Locate the cell with the specified text and output its [X, Y] center coordinate. 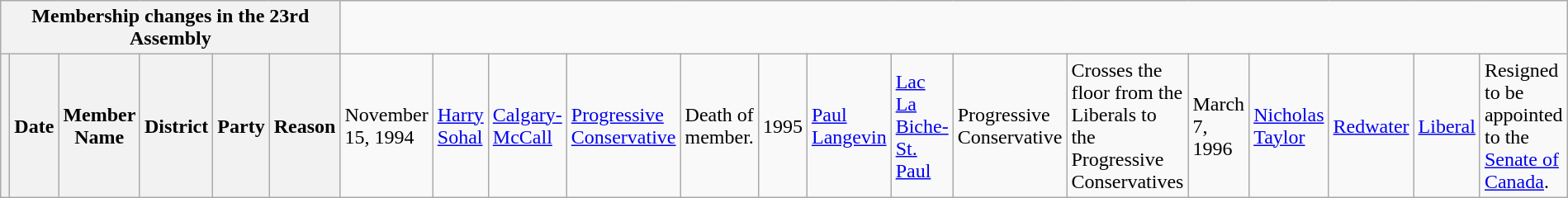
March 7, 1996 [1219, 125]
Death of member. [719, 125]
Crosses the floor from the Liberals to the Progressive Conservatives [1128, 125]
Lac La Biche-St. Paul [921, 125]
Calgary-McCall [527, 125]
Resigned to be appointed to the Senate of Canada. [1523, 125]
November 15, 1994 [386, 125]
Paul Langevin [849, 125]
Redwater [1371, 125]
Liberal [1447, 125]
Party [241, 125]
Nicholas Taylor [1289, 125]
Date [35, 125]
Reason [305, 125]
Harry Sohal [461, 125]
Member Name [99, 125]
District [176, 125]
Membership changes in the 23rd Assembly [170, 28]
1995 [783, 125]
